Determine the (X, Y) coordinate at the center of the cell enclosing the given text.  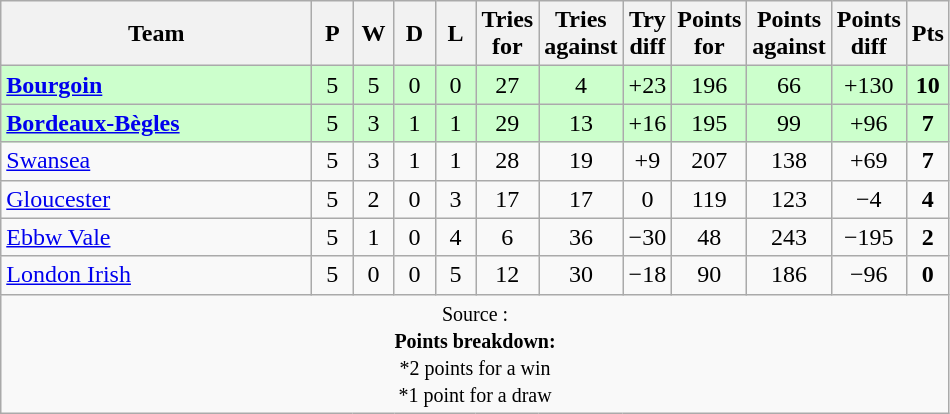
195 (710, 123)
13 (581, 123)
196 (710, 85)
207 (710, 161)
12 (508, 275)
L (456, 34)
Points against (789, 34)
Bordeaux-Bègles (156, 123)
Team (156, 34)
90 (710, 275)
123 (789, 199)
+96 (868, 123)
Bourgoin (156, 85)
Pts (928, 34)
−30 (648, 237)
243 (789, 237)
10 (928, 85)
D (414, 34)
99 (789, 123)
+69 (868, 161)
Tries for (508, 34)
+16 (648, 123)
−96 (868, 275)
119 (710, 199)
−195 (868, 237)
186 (789, 275)
30 (581, 275)
London Irish (156, 275)
6 (508, 237)
+130 (868, 85)
−4 (868, 199)
Gloucester (156, 199)
Swansea (156, 161)
P (332, 34)
48 (710, 237)
W (374, 34)
29 (508, 123)
36 (581, 237)
138 (789, 161)
27 (508, 85)
−18 (648, 275)
66 (789, 85)
+9 (648, 161)
Ebbw Vale (156, 237)
Tries against (581, 34)
+23 (648, 85)
28 (508, 161)
Points for (710, 34)
Source : Points breakdown:*2 points for a win*1 point for a draw (476, 354)
19 (581, 161)
Points diff (868, 34)
Try diff (648, 34)
